Output the [x, y] coordinate of the center of the cell containing the given text.  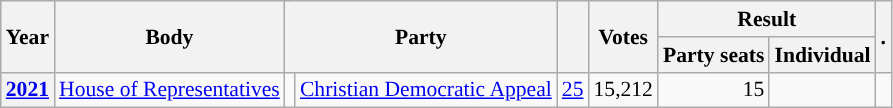
Year [28, 36]
Votes [622, 36]
Party [421, 36]
Body [170, 36]
25 [573, 90]
15,212 [622, 90]
House of Representatives [170, 90]
2021 [28, 90]
Party seats [714, 55]
Individual [822, 55]
15 [714, 90]
Result [767, 19]
. [884, 36]
Christian Democratic Appeal [426, 90]
